Determine the [X, Y] coordinate at the center of the cell enclosing the given text.  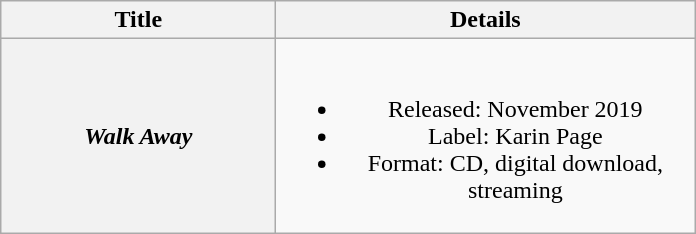
Released: November 2019Label: Karin PageFormat: CD, digital download, streaming [486, 136]
Details [486, 20]
Title [138, 20]
Walk Away [138, 136]
